Search for the cell housing the specified text and yield its (x, y) center coordinate. 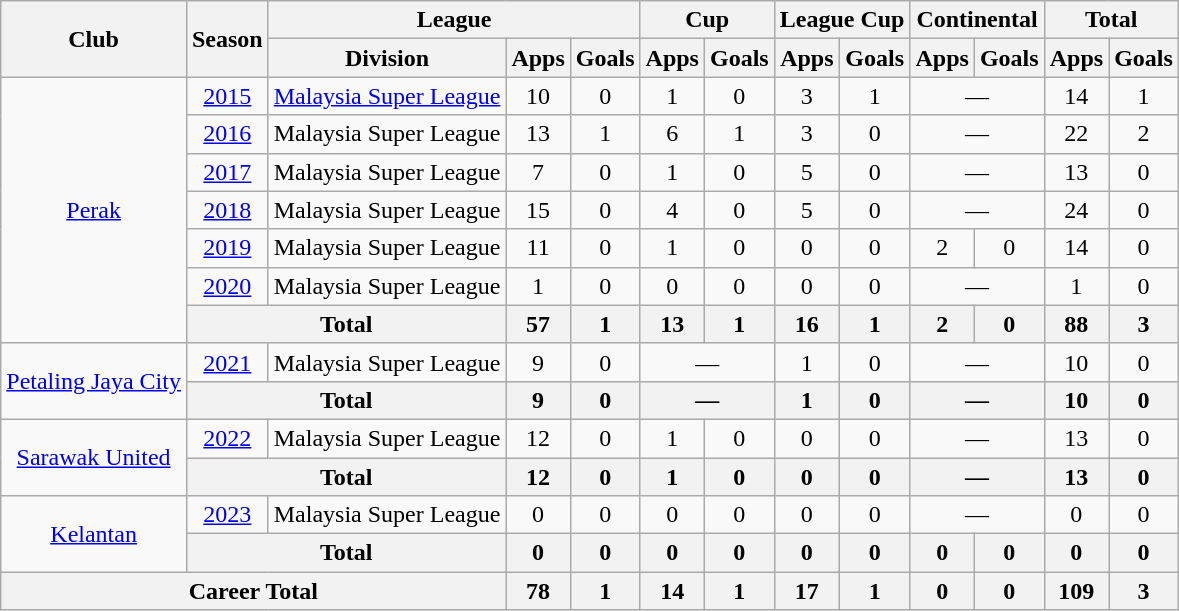
Petaling Jaya City (94, 381)
109 (1076, 591)
2022 (227, 438)
15 (538, 210)
Sarawak United (94, 457)
League (454, 20)
Continental (977, 20)
24 (1076, 210)
Perak (94, 210)
22 (1076, 134)
Career Total (254, 591)
Division (387, 58)
Kelantan (94, 534)
11 (538, 248)
7 (538, 172)
16 (806, 324)
Cup (707, 20)
6 (672, 134)
Season (227, 39)
2016 (227, 134)
2020 (227, 286)
2015 (227, 96)
2023 (227, 515)
88 (1076, 324)
4 (672, 210)
2021 (227, 362)
2018 (227, 210)
57 (538, 324)
2019 (227, 248)
17 (806, 591)
League Cup (842, 20)
78 (538, 591)
Club (94, 39)
2017 (227, 172)
